Pinpoint the cell where the given text exists, returning its [X, Y] midpoint coordinate. 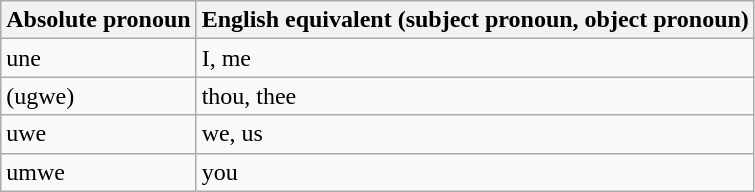
uwe [98, 134]
we, us [475, 134]
umwe [98, 172]
(ugwe) [98, 96]
une [98, 58]
you [475, 172]
English equivalent (subject pronoun, object pronoun) [475, 20]
I, me [475, 58]
thou, thee [475, 96]
Absolute pronoun [98, 20]
